Return the (X, Y) coordinate for the center point of the cell that contains the specified text.  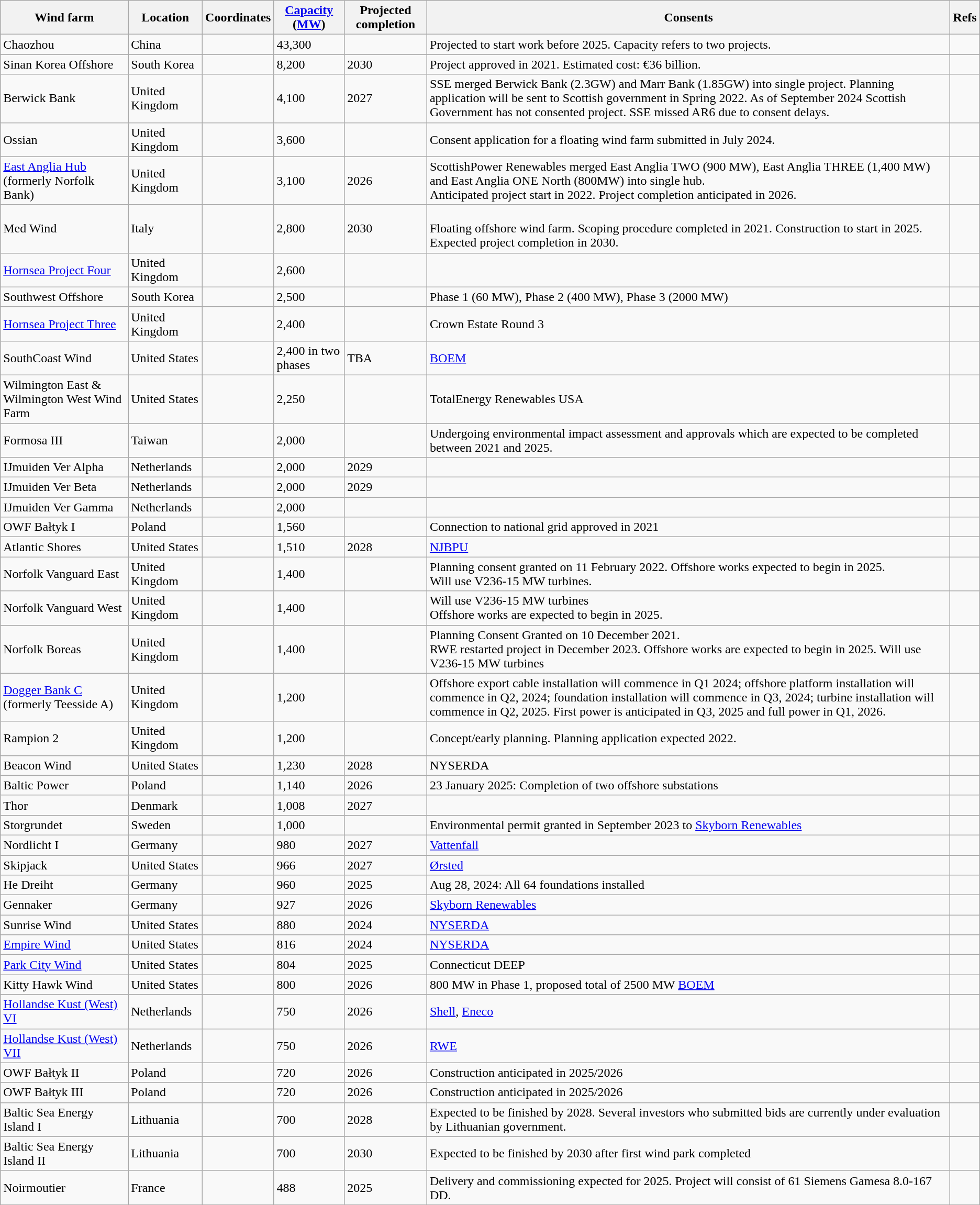
980 (309, 845)
Norfolk Vanguard East (64, 574)
SouthCoast Wind (64, 358)
816 (309, 945)
23 January 2025: Completion of two offshore substations (688, 785)
Aug 28, 2024: All 64 foundations installed (688, 885)
Taiwan (165, 440)
Dogger Bank C(formerly Teesside A) (64, 697)
Hollandse Kust (West) VII (64, 1046)
Capacity(MW) (309, 18)
804 (309, 965)
880 (309, 925)
Shell, Eneco (688, 1011)
Expected to be finished by 2030 after first wind park completed (688, 1154)
1,140 (309, 785)
Wilmington East & Wilmington West Wind Farm (64, 399)
Norfolk Boreas (64, 649)
Connecticut DEEP (688, 965)
Wind farm (64, 18)
1,560 (309, 527)
Berwick Bank (64, 98)
Hollandse Kust (West) VI (64, 1011)
East Anglia Hub(formerly Norfolk Bank) (64, 181)
Thor (64, 805)
Concept/early planning. Planning application expected 2022. (688, 738)
Expected to be finished by 2028. Several investors who submitted bids are currently under evaluation by Lithuanian government. (688, 1119)
966 (309, 865)
Ørsted (688, 865)
Southwest Offshore (64, 297)
Formosa III (64, 440)
BOEM (688, 358)
3,600 (309, 139)
Sunrise Wind (64, 925)
OWF Bałtyk II (64, 1073)
Park City Wind (64, 965)
Gennaker (64, 905)
Sweden (165, 825)
TBA (386, 358)
Noirmoutier (64, 1187)
Nordlicht I (64, 845)
43,300 (309, 44)
8,200 (309, 64)
Phase 1 (60 MW), Phase 2 (400 MW), Phase 3 (2000 MW) (688, 297)
Floating offshore wind farm. Scoping procedure completed in 2021. Construction to start in 2025. Expected project completion in 2030. (688, 229)
2,400 in two phases (309, 358)
Baltic Sea Energy Island II (64, 1154)
2,250 (309, 399)
2,600 (309, 270)
Coordinates (238, 18)
Environmental permit granted in September 2023 to Skyborn Renewables (688, 825)
Italy (165, 229)
Projected to start work before 2025. Capacity refers to two projects. (688, 44)
800 MW in Phase 1, proposed total of 2500 MW BOEM (688, 985)
Skipjack (64, 865)
Rampion 2 (64, 738)
Baltic Power (64, 785)
OWF Bałtyk III (64, 1092)
Consent application for a floating wind farm submitted in July 2024. (688, 139)
1,510 (309, 547)
Kitty Hawk Wind (64, 985)
800 (309, 985)
Projected completion (386, 18)
1,008 (309, 805)
3,100 (309, 181)
China (165, 44)
Consents (688, 18)
Location (165, 18)
Will use V236-15 MW turbinesOffshore works are expected to begin in 2025. (688, 608)
Norfolk Vanguard West (64, 608)
Connection to national grid approved in 2021 (688, 527)
Empire Wind (64, 945)
NJBPU (688, 547)
RWE (688, 1046)
Sinan Korea Offshore (64, 64)
Ossian (64, 139)
927 (309, 905)
1,230 (309, 765)
Baltic Sea Energy Island I (64, 1119)
IJmuiden Ver Beta (64, 487)
Vattenfall (688, 845)
2,800 (309, 229)
Skyborn Renewables (688, 905)
Chaozhou (64, 44)
OWF Bałtyk I (64, 527)
488 (309, 1187)
France (165, 1187)
2,500 (309, 297)
Crown Estate Round 3 (688, 323)
Planning consent granted on 11 February 2022. Offshore works expected to begin in 2025.Will use V236-15 MW turbines. (688, 574)
Refs (965, 18)
IJmuiden Ver Gamma (64, 507)
960 (309, 885)
Delivery and commissioning expected for 2025. Project will consist of 61 Siemens Gamesa 8.0-167 DD. (688, 1187)
4,100 (309, 98)
Atlantic Shores (64, 547)
Med Wind (64, 229)
1,000 (309, 825)
Storgrundet (64, 825)
Undergoing environmental impact assessment and approvals which are expected to be completed between 2021 and 2025. (688, 440)
Beacon Wind (64, 765)
He Dreiht (64, 885)
2,400 (309, 323)
TotalEnergy Renewables USA (688, 399)
Denmark (165, 805)
IJmuiden Ver Alpha (64, 467)
Project approved in 2021. Estimated cost: €36 billion. (688, 64)
Hornsea Project Three (64, 323)
Hornsea Project Four (64, 270)
